Return [X, Y] of the center of cell containing provided text 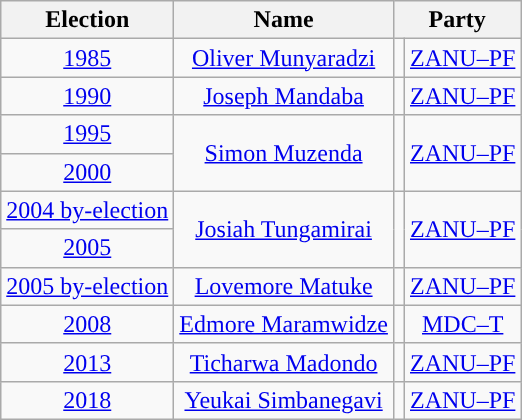
MDC–T [462, 324]
2005 [88, 248]
2000 [88, 172]
1990 [88, 96]
Party [456, 20]
2005 by-election [88, 286]
Yeukai Simbanegavi [284, 400]
Josiah Tungamirai [284, 229]
1995 [88, 134]
Name [284, 20]
2018 [88, 400]
Joseph Mandaba [284, 96]
1985 [88, 58]
Simon Muzenda [284, 153]
Edmore Maramwidze [284, 324]
2004 by-election [88, 210]
2008 [88, 324]
Oliver Munyaradzi [284, 58]
2013 [88, 362]
Lovemore Matuke [284, 286]
Ticharwa Madondo [284, 362]
Election [88, 20]
